Output the (X, Y) coordinate of the center of the cell containing the given text.  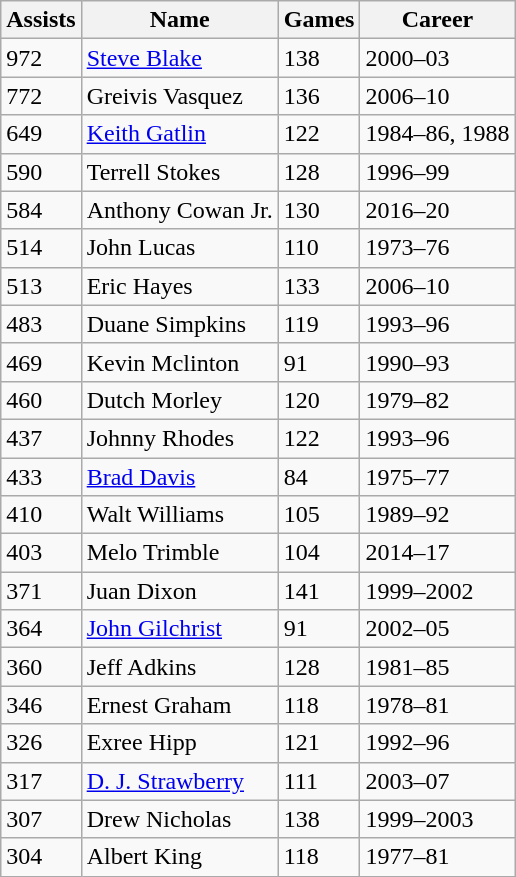
371 (41, 591)
119 (319, 324)
1996–99 (438, 172)
1981–85 (438, 667)
1978–81 (438, 705)
John Lucas (180, 248)
1989–92 (438, 515)
1973–76 (438, 248)
Games (319, 20)
1999–2002 (438, 591)
Drew Nicholas (180, 819)
111 (319, 781)
Kevin Mclinton (180, 362)
D. J. Strawberry (180, 781)
Name (180, 20)
1975–77 (438, 477)
513 (41, 286)
433 (41, 477)
120 (319, 400)
584 (41, 210)
Melo Trimble (180, 553)
1984–86, 1988 (438, 134)
136 (319, 96)
Assists (41, 20)
2003–07 (438, 781)
Dutch Morley (180, 400)
Eric Hayes (180, 286)
Greivis Vasquez (180, 96)
469 (41, 362)
Brad Davis (180, 477)
2014–17 (438, 553)
Career (438, 20)
2000–03 (438, 58)
2002–05 (438, 629)
110 (319, 248)
972 (41, 58)
1979–82 (438, 400)
1977–81 (438, 857)
326 (41, 743)
2016–20 (438, 210)
1999–2003 (438, 819)
Ernest Graham (180, 705)
346 (41, 705)
364 (41, 629)
John Gilchrist (180, 629)
304 (41, 857)
649 (41, 134)
Johnny Rhodes (180, 438)
Jeff Adkins (180, 667)
130 (319, 210)
84 (319, 477)
Duane Simpkins (180, 324)
403 (41, 553)
772 (41, 96)
Anthony Cowan Jr. (180, 210)
Exree Hipp (180, 743)
1992–96 (438, 743)
121 (319, 743)
437 (41, 438)
410 (41, 515)
Albert King (180, 857)
141 (319, 591)
133 (319, 286)
590 (41, 172)
Walt Williams (180, 515)
514 (41, 248)
Terrell Stokes (180, 172)
1990–93 (438, 362)
307 (41, 819)
483 (41, 324)
460 (41, 400)
104 (319, 553)
Juan Dixon (180, 591)
Steve Blake (180, 58)
317 (41, 781)
Keith Gatlin (180, 134)
105 (319, 515)
360 (41, 667)
